Determine the [x, y] coordinate at the center of the cell enclosing the given text.  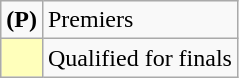
(P) [22, 20]
Premiers [140, 20]
Qualified for finals [140, 58]
